Return [X, Y] of the center of cell containing provided text 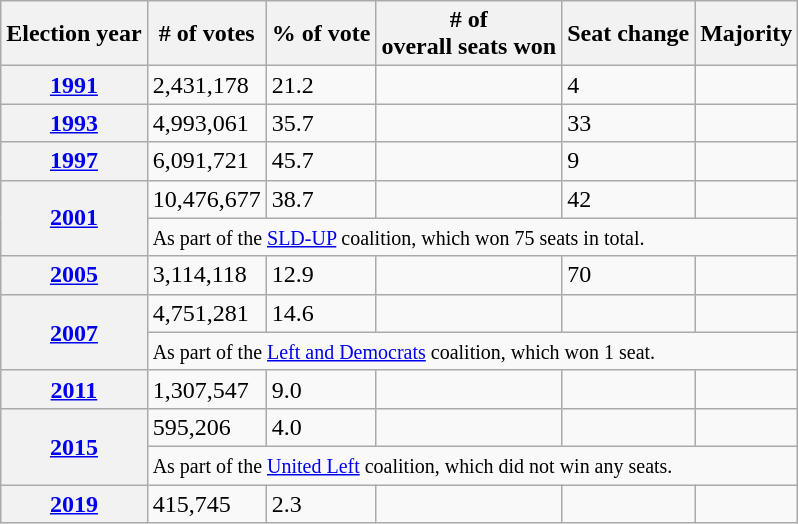
14.6 [321, 313]
4 [628, 85]
As part of the SLD-UP coalition, which won 75 seats in total. [472, 237]
2,431,178 [206, 85]
Majority [746, 34]
38.7 [321, 199]
2.3 [321, 503]
70 [628, 275]
45.7 [321, 161]
As part of the Left and Democrats coalition, which won 1 seat. [472, 351]
2005 [74, 275]
2015 [74, 446]
4.0 [321, 427]
1997 [74, 161]
4,751,281 [206, 313]
6,091,721 [206, 161]
4,993,061 [206, 123]
21.2 [321, 85]
# ofoverall seats won [469, 34]
9 [628, 161]
35.7 [321, 123]
1,307,547 [206, 389]
Election year [74, 34]
3,114,118 [206, 275]
12.9 [321, 275]
2001 [74, 218]
Seat change [628, 34]
33 [628, 123]
415,745 [206, 503]
10,476,677 [206, 199]
As part of the United Left coalition, which did not win any seats. [472, 465]
2007 [74, 332]
% of vote [321, 34]
42 [628, 199]
1991 [74, 85]
2011 [74, 389]
2019 [74, 503]
9.0 [321, 389]
1993 [74, 123]
595,206 [206, 427]
# of votes [206, 34]
